Detect which cell encompasses the target text, then output its (x, y) center coordinate. 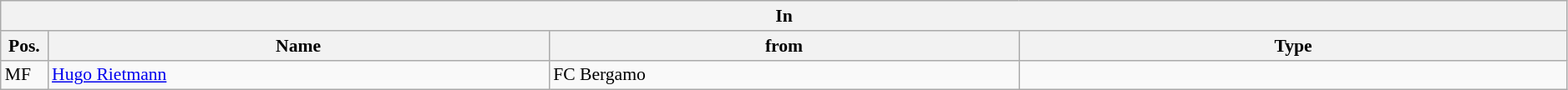
Name (298, 46)
MF (24, 75)
Type (1293, 46)
In (784, 16)
Hugo Rietmann (298, 75)
from (784, 46)
FC Bergamo (784, 75)
Pos. (24, 46)
